Find where the given text appears and provide that cell's center as (X, Y) coordinate. 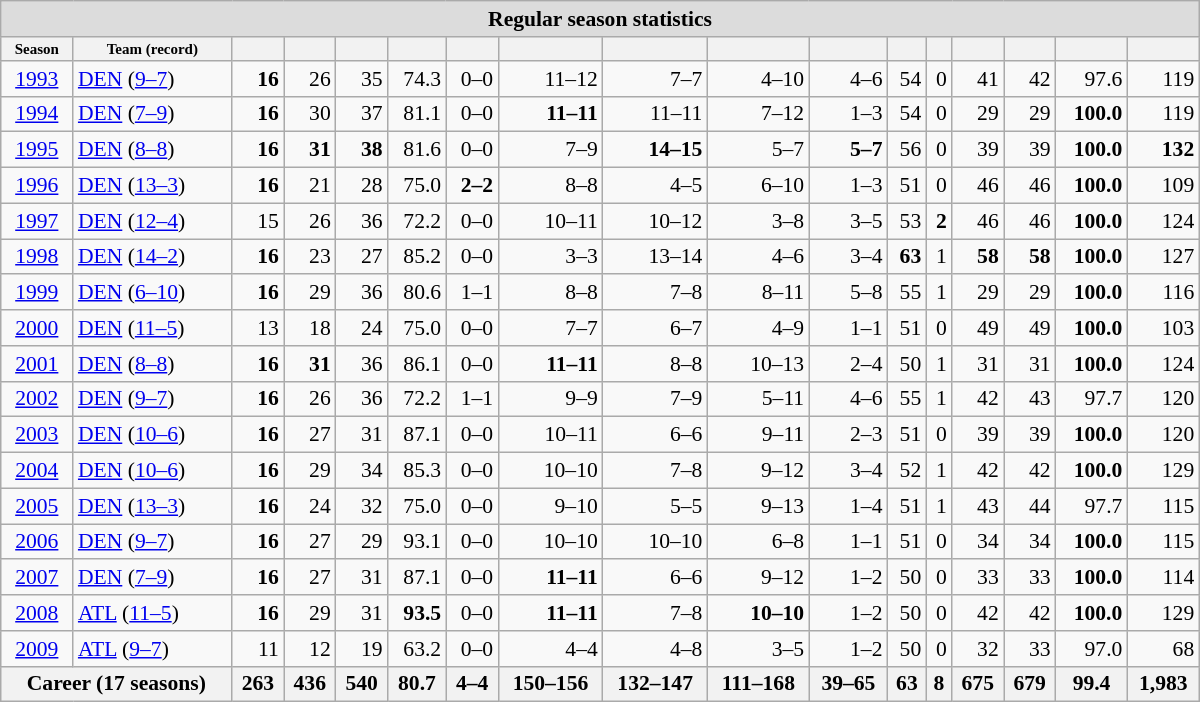
111–168 (758, 684)
2–4 (848, 363)
10–13 (758, 363)
38 (362, 150)
8 (939, 684)
150–156 (550, 684)
1998 (37, 256)
80.6 (418, 292)
68 (1163, 648)
127 (1163, 256)
4–9 (758, 328)
3–8 (758, 221)
13–14 (656, 256)
679 (1030, 684)
44 (1030, 506)
114 (1163, 577)
7–12 (758, 114)
DEN (12–4) (152, 221)
132–147 (656, 684)
97.0 (1092, 648)
5–5 (656, 506)
10–12 (656, 221)
ATL (11–5) (152, 613)
11 (258, 648)
97.6 (1092, 78)
116 (1163, 292)
Career (17 seasons) (116, 684)
85.2 (418, 256)
5–11 (758, 399)
19 (362, 648)
DEN (14–2) (152, 256)
86.1 (418, 363)
132 (1163, 150)
74.3 (418, 78)
Season (37, 48)
35 (362, 78)
6–10 (758, 185)
41 (978, 78)
103 (1163, 328)
675 (978, 684)
1996 (37, 185)
39–65 (848, 684)
13 (258, 328)
1995 (37, 150)
63.2 (418, 648)
2008 (37, 613)
2–3 (848, 435)
109 (1163, 185)
540 (362, 684)
21 (310, 185)
4–5 (656, 185)
ATL (9–7) (152, 648)
9–9 (550, 399)
1993 (37, 78)
Regular season statistics (600, 19)
52 (908, 470)
263 (258, 684)
53 (908, 221)
9–13 (758, 506)
6–8 (758, 542)
12 (310, 648)
2–2 (472, 185)
2009 (37, 648)
6–7 (656, 328)
1994 (37, 114)
56 (908, 150)
436 (310, 684)
2 (939, 221)
11–12 (550, 78)
93.5 (418, 613)
93.1 (418, 542)
9–10 (550, 506)
81.6 (418, 150)
18 (310, 328)
80.7 (418, 684)
1,983 (1163, 684)
3–3 (550, 256)
30 (310, 114)
2001 (37, 363)
9–11 (758, 435)
2005 (37, 506)
4–10 (758, 78)
5–8 (848, 292)
8–11 (758, 292)
1999 (37, 292)
1997 (37, 221)
2000 (37, 328)
DEN (11–5) (152, 328)
37 (362, 114)
2003 (37, 435)
14–15 (656, 150)
DEN (6–10) (152, 292)
2004 (37, 470)
2006 (37, 542)
15 (258, 221)
2002 (37, 399)
1–4 (848, 506)
28 (362, 185)
85.3 (418, 470)
99.4 (1092, 684)
2007 (37, 577)
81.1 (418, 114)
23 (310, 256)
4–8 (656, 648)
Team (record) (152, 48)
